For the text-containing cell, return its midpoint in (x, y) coordinate format. 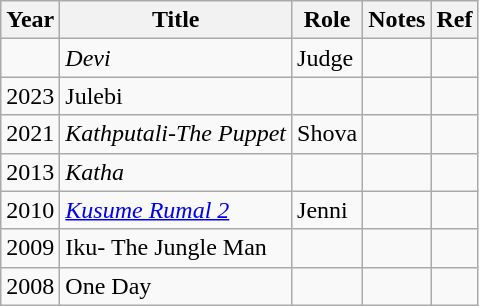
2023 (30, 96)
Katha (176, 172)
Kathputali-The Puppet (176, 134)
Notes (397, 20)
One Day (176, 286)
Julebi (176, 96)
Iku- The Jungle Man (176, 248)
2008 (30, 286)
Shova (328, 134)
2009 (30, 248)
Title (176, 20)
2010 (30, 210)
Ref (454, 20)
2021 (30, 134)
Judge (328, 58)
Kusume Rumal 2 (176, 210)
2013 (30, 172)
Role (328, 20)
Year (30, 20)
Jenni (328, 210)
Devi (176, 58)
